Extract the (X, Y) coordinate from the center of the cell holding the provided text.  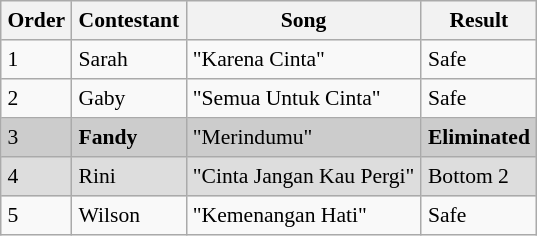
Gaby (129, 98)
Result (478, 20)
"Merindumu" (304, 138)
5 (36, 216)
"Karena Cinta" (304, 60)
Sarah (129, 60)
Wilson (129, 216)
"Kemenangan Hati" (304, 216)
3 (36, 138)
1 (36, 60)
2 (36, 98)
4 (36, 176)
Order (36, 20)
Contestant (129, 20)
Rini (129, 176)
Song (304, 20)
"Cinta Jangan Kau Pergi" (304, 176)
Bottom 2 (478, 176)
Eliminated (478, 138)
Fandy (129, 138)
"Semua Untuk Cinta" (304, 98)
